Provide the [X, Y] coordinate of the cell's center where the given text is located.  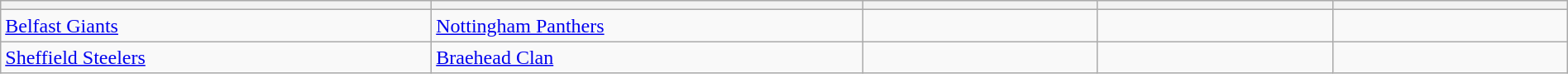
Sheffield Steelers [217, 57]
Nottingham Panthers [647, 26]
Belfast Giants [217, 26]
Braehead Clan [647, 57]
